Pinpoint the cell where the given text exists, returning its (X, Y) midpoint coordinate. 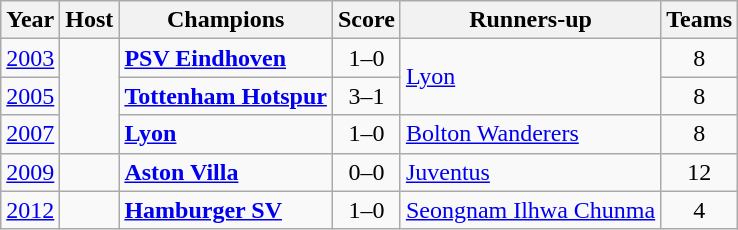
2009 (30, 172)
0–0 (366, 172)
Seongnam Ilhwa Chunma (530, 210)
2007 (30, 134)
2012 (30, 210)
Score (366, 20)
Juventus (530, 172)
Champions (226, 20)
Year (30, 20)
Bolton Wanderers (530, 134)
Runners-up (530, 20)
PSV Eindhoven (226, 58)
4 (700, 210)
Hamburger SV (226, 210)
2003 (30, 58)
2005 (30, 96)
3–1 (366, 96)
Aston Villa (226, 172)
Host (90, 20)
Teams (700, 20)
12 (700, 172)
Tottenham Hotspur (226, 96)
